Output the [x, y] coordinate of the center of the cell containing the given text.  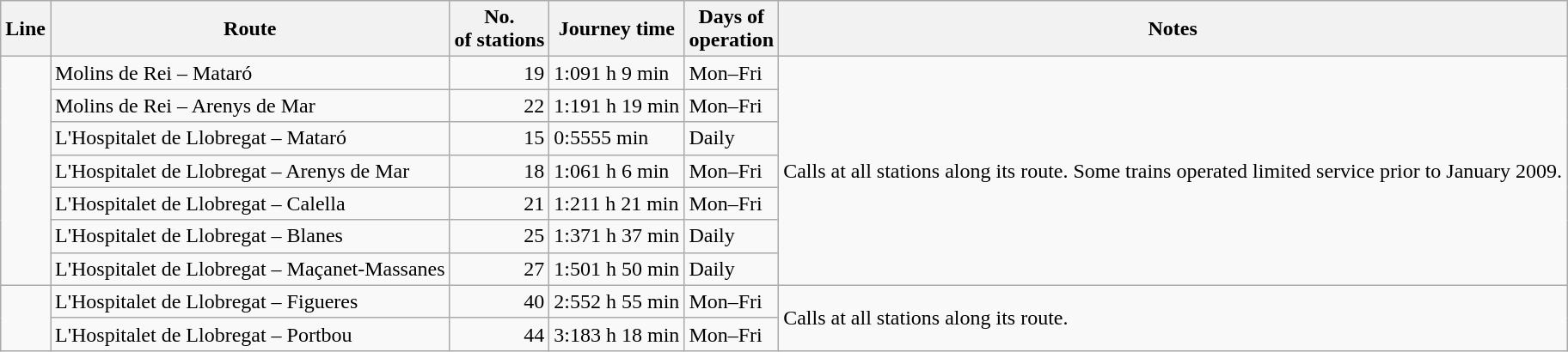
Days of operation [732, 29]
0:5555 min [617, 138]
25 [499, 236]
27 [499, 269]
19 [499, 73]
Notes [1173, 29]
44 [499, 334]
1:371 h 37 min [617, 236]
15 [499, 138]
L'Hospitalet de Llobregat – Calella [249, 203]
Molins de Rei – Arenys de Mar [249, 106]
18 [499, 171]
Route [249, 29]
1:501 h 50 min [617, 269]
No. of stations [499, 29]
L'Hospitalet de Llobregat – Arenys de Mar [249, 171]
Line [26, 29]
21 [499, 203]
Calls at all stations along its route. [1173, 318]
22 [499, 106]
L'Hospitalet de Llobregat – Maçanet-Massanes [249, 269]
1:091 h 9 min [617, 73]
Journey time [617, 29]
L'Hospitalet de Llobregat – Mataró [249, 138]
1:061 h 6 min [617, 171]
1:211 h 21 min [617, 203]
L'Hospitalet de Llobregat – Figueres [249, 301]
Molins de Rei – Mataró [249, 73]
L'Hospitalet de Llobregat – Portbou [249, 334]
2:552 h 55 min [617, 301]
1:191 h 19 min [617, 106]
Calls at all stations along its route. Some trains operated limited service prior to January 2009. [1173, 171]
40 [499, 301]
L'Hospitalet de Llobregat – Blanes [249, 236]
3:183 h 18 min [617, 334]
